Determine the (x, y) coordinate at the center of the cell enclosing the given text.  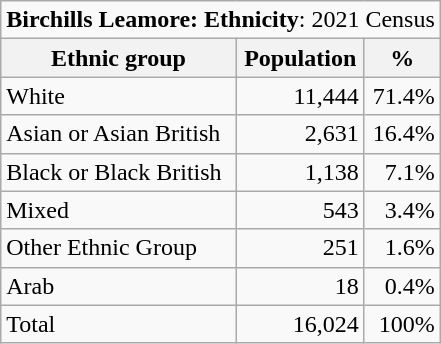
251 (300, 248)
3.4% (402, 210)
0.4% (402, 286)
Birchills Leamore: Ethnicity: 2021 Census (221, 20)
11,444 (300, 96)
Mixed (118, 210)
2,631 (300, 134)
Ethnic group (118, 58)
100% (402, 324)
16,024 (300, 324)
White (118, 96)
7.1% (402, 172)
Arab (118, 286)
Black or Black British (118, 172)
1,138 (300, 172)
% (402, 58)
Population (300, 58)
18 (300, 286)
Other Ethnic Group (118, 248)
71.4% (402, 96)
Asian or Asian British (118, 134)
1.6% (402, 248)
16.4% (402, 134)
Total (118, 324)
543 (300, 210)
